For the text-containing cell, return its midpoint in [X, Y] coordinate format. 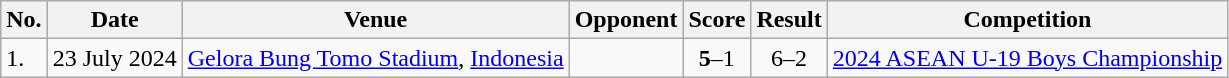
Date [114, 20]
23 July 2024 [114, 58]
1. [24, 58]
Result [789, 20]
5–1 [717, 58]
Opponent [626, 20]
Venue [376, 20]
2024 ASEAN U-19 Boys Championship [1027, 58]
Gelora Bung Tomo Stadium, Indonesia [376, 58]
6–2 [789, 58]
No. [24, 20]
Competition [1027, 20]
Score [717, 20]
